Pinpoint the cell where the given text exists, returning its [X, Y] midpoint coordinate. 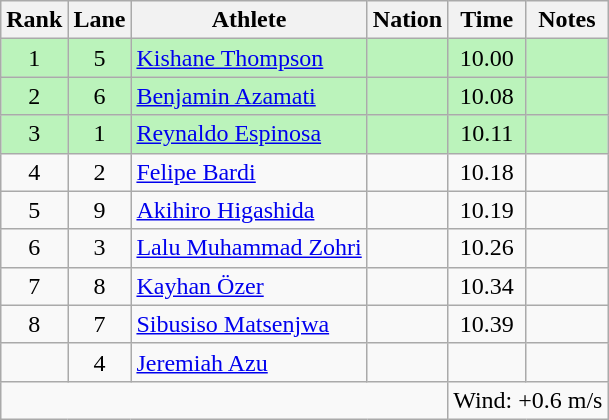
10.39 [487, 324]
Time [487, 20]
Kishane Thompson [249, 58]
Sibusiso Matsenjwa [249, 324]
Akihiro Higashida [249, 210]
10.19 [487, 210]
Nation [407, 20]
Felipe Bardi [249, 172]
Benjamin Azamati [249, 96]
Athlete [249, 20]
Wind: +0.6 m/s [528, 400]
10.34 [487, 286]
9 [100, 210]
10.18 [487, 172]
Kayhan Özer [249, 286]
10.11 [487, 134]
10.00 [487, 58]
Reynaldo Espinosa [249, 134]
Rank [34, 20]
10.26 [487, 248]
10.08 [487, 96]
Lalu Muhammad Zohri [249, 248]
Lane [100, 20]
Jeremiah Azu [249, 362]
Notes [567, 20]
